From the cell containing the given text, extract its center point as [X, Y] coordinate. 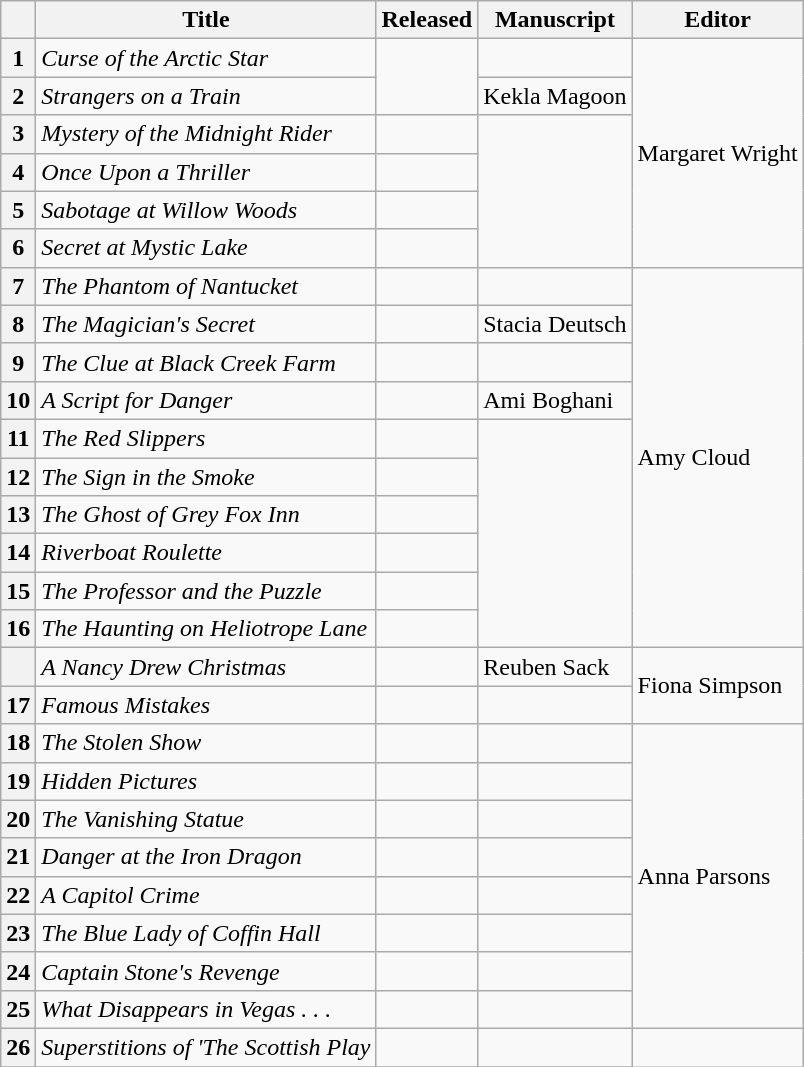
The Ghost of Grey Fox Inn [206, 515]
3 [18, 134]
11 [18, 438]
The Red Slippers [206, 438]
Fiona Simpson [718, 686]
Reuben Sack [555, 667]
Secret at Mystic Lake [206, 248]
6 [18, 248]
16 [18, 629]
Amy Cloud [718, 458]
22 [18, 895]
Ami Boghani [555, 400]
21 [18, 857]
Danger at the Iron Dragon [206, 857]
A Capitol Crime [206, 895]
5 [18, 210]
Stacia Deutsch [555, 324]
A Script for Danger [206, 400]
18 [18, 743]
The Clue at Black Creek Farm [206, 362]
Curse of the Arctic Star [206, 58]
1 [18, 58]
9 [18, 362]
Margaret Wright [718, 153]
24 [18, 971]
Editor [718, 20]
The Blue Lady of Coffin Hall [206, 933]
Released [427, 20]
The Phantom of Nantucket [206, 286]
20 [18, 819]
The Professor and the Puzzle [206, 591]
15 [18, 591]
2 [18, 96]
Famous Mistakes [206, 705]
25 [18, 1009]
The Magician's Secret [206, 324]
Manuscript [555, 20]
Mystery of the Midnight Rider [206, 134]
Superstitions of 'The Scottish Play [206, 1047]
14 [18, 553]
The Haunting on Heliotrope Lane [206, 629]
17 [18, 705]
The Sign in the Smoke [206, 477]
19 [18, 781]
Sabotage at Willow Woods [206, 210]
Title [206, 20]
8 [18, 324]
Captain Stone's Revenge [206, 971]
Once Upon a Thriller [206, 172]
Kekla Magoon [555, 96]
26 [18, 1047]
Hidden Pictures [206, 781]
13 [18, 515]
23 [18, 933]
The Stolen Show [206, 743]
What Disappears in Vegas . . . [206, 1009]
The Vanishing Statue [206, 819]
7 [18, 286]
10 [18, 400]
Anna Parsons [718, 876]
4 [18, 172]
12 [18, 477]
Strangers on a Train [206, 96]
A Nancy Drew Christmas [206, 667]
Riverboat Roulette [206, 553]
